Locate the cell with the specified text and output its [x, y] center coordinate. 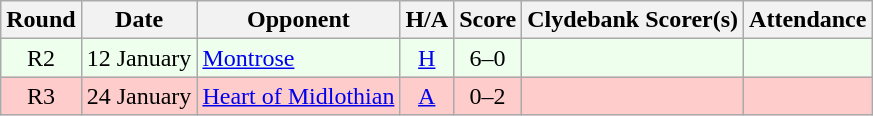
H [427, 58]
Opponent [298, 20]
Montrose [298, 58]
H/A [427, 20]
R2 [41, 58]
Heart of Midlothian [298, 96]
A [427, 96]
Clydebank Scorer(s) [633, 20]
6–0 [488, 58]
24 January [139, 96]
Score [488, 20]
R3 [41, 96]
Attendance [808, 20]
Date [139, 20]
0–2 [488, 96]
12 January [139, 58]
Round [41, 20]
